Find where the given text appears and provide that cell's center as (X, Y) coordinate. 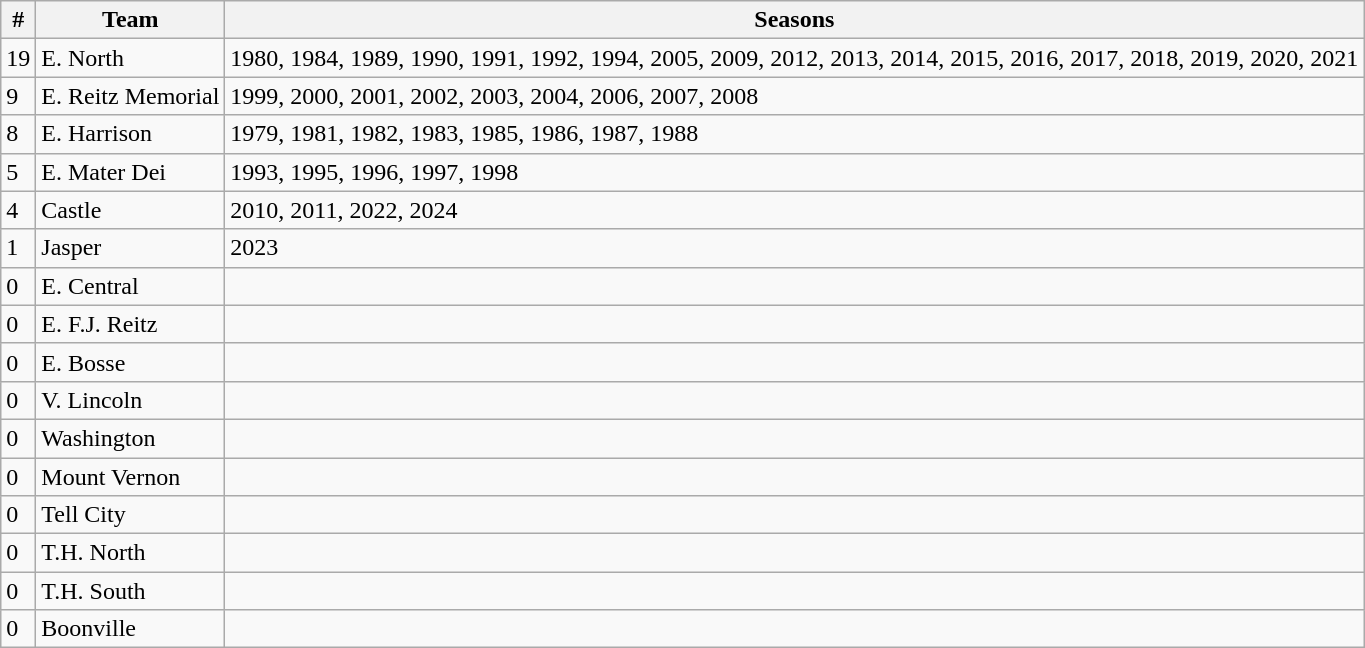
E. Harrison (130, 134)
1979, 1981, 1982, 1983, 1985, 1986, 1987, 1988 (794, 134)
T.H. North (130, 553)
Tell City (130, 515)
1993, 1995, 1996, 1997, 1998 (794, 172)
E. Reitz Memorial (130, 96)
Castle (130, 210)
V. Lincoln (130, 400)
E. Bosse (130, 362)
E. North (130, 58)
Jasper (130, 248)
8 (18, 134)
Washington (130, 438)
# (18, 20)
9 (18, 96)
2023 (794, 248)
Team (130, 20)
1980, 1984, 1989, 1990, 1991, 1992, 1994, 2005, 2009, 2012, 2013, 2014, 2015, 2016, 2017, 2018, 2019, 2020, 2021 (794, 58)
19 (18, 58)
5 (18, 172)
1 (18, 248)
Seasons (794, 20)
E. Central (130, 286)
E. F.J. Reitz (130, 324)
2010, 2011, 2022, 2024 (794, 210)
T.H. South (130, 591)
Mount Vernon (130, 477)
Boonville (130, 629)
1999, 2000, 2001, 2002, 2003, 2004, 2006, 2007, 2008 (794, 96)
E. Mater Dei (130, 172)
4 (18, 210)
